Return the (X, Y) coordinate for the center point of the cell that contains the specified text.  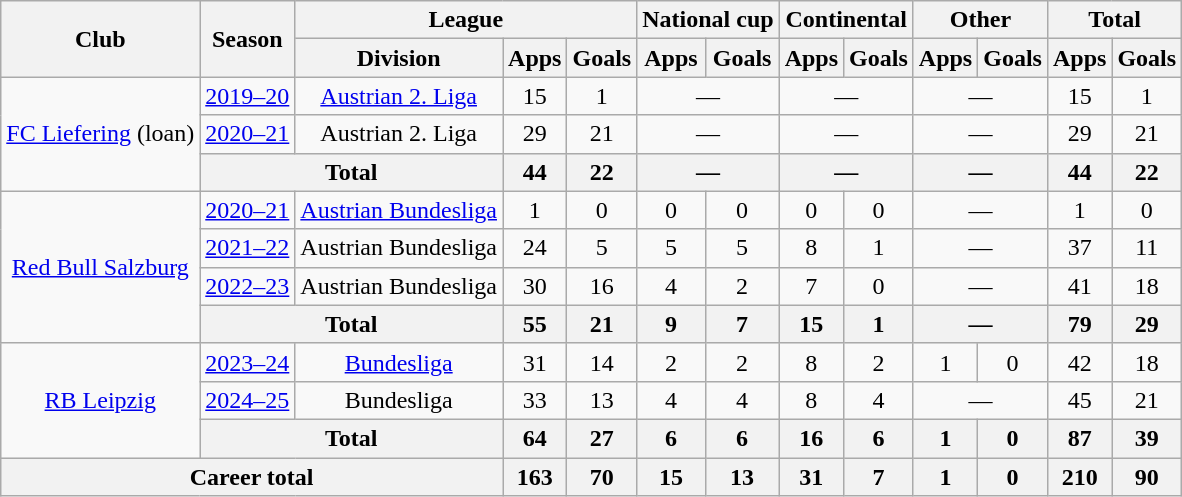
FC Liefering (loan) (100, 134)
33 (535, 400)
42 (1079, 362)
2024–25 (248, 400)
Continental (846, 20)
14 (602, 362)
27 (602, 438)
163 (535, 477)
30 (535, 286)
210 (1079, 477)
Other (980, 20)
11 (1147, 248)
9 (671, 324)
2023–24 (248, 362)
41 (1079, 286)
Division (399, 58)
National cup (708, 20)
45 (1079, 400)
RB Leipzig (100, 400)
Red Bull Salzburg (100, 267)
79 (1079, 324)
2019–20 (248, 96)
55 (535, 324)
Career total (252, 477)
24 (535, 248)
Season (248, 39)
90 (1147, 477)
League (466, 20)
37 (1079, 248)
70 (602, 477)
64 (535, 438)
39 (1147, 438)
2021–22 (248, 248)
Club (100, 39)
87 (1079, 438)
2022–23 (248, 286)
